Find where the given text appears and provide that cell's center as (x, y) coordinate. 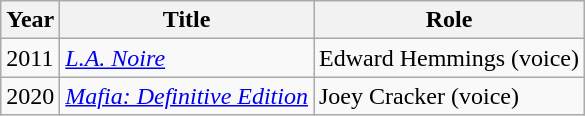
L.A. Noire (187, 58)
Edward Hemmings (voice) (450, 58)
2011 (30, 58)
Year (30, 20)
Mafia: Definitive Edition (187, 96)
Title (187, 20)
Role (450, 20)
2020 (30, 96)
Joey Cracker (voice) (450, 96)
